For the text-containing cell, return its midpoint in (x, y) coordinate format. 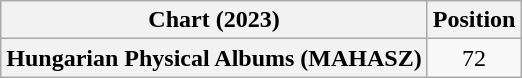
Chart (2023) (214, 20)
Position (474, 20)
72 (474, 58)
Hungarian Physical Albums (MAHASZ) (214, 58)
